Find where the given text appears and provide that cell's center as (X, Y) coordinate. 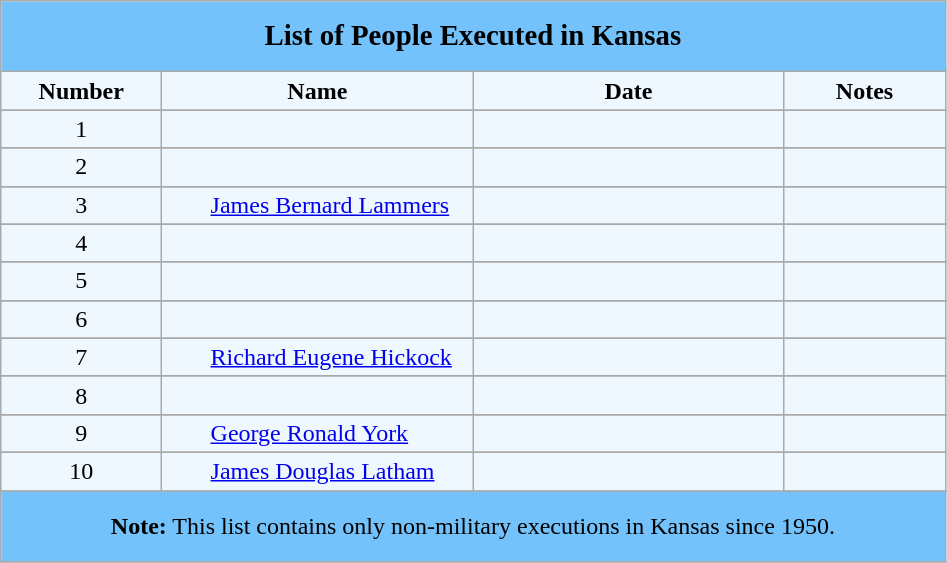
6 (82, 319)
List of People Executed in Kansas (473, 36)
2 (82, 167)
5 (82, 281)
James Douglas Latham (318, 471)
4 (82, 243)
3 (82, 205)
7 (82, 357)
9 (82, 433)
Notes (864, 91)
8 (82, 395)
Name (318, 91)
Richard Eugene Hickock (318, 357)
Note: This list contains only non-military executions in Kansas since 1950. (473, 526)
James Bernard Lammers (318, 205)
George Ronald York (318, 433)
1 (82, 129)
10 (82, 471)
Number (82, 91)
Date (628, 91)
